Find where the given text appears and provide that cell's center as (X, Y) coordinate. 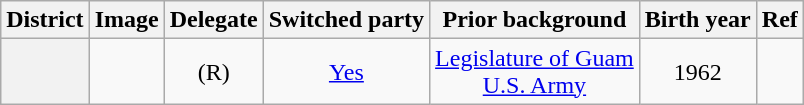
Ref (780, 20)
Legislature of GuamU.S. Army (535, 72)
Prior background (535, 20)
(R) (214, 72)
Yes (346, 72)
Image (126, 20)
Delegate (214, 20)
1962 (698, 72)
Switched party (346, 20)
District (45, 20)
Birth year (698, 20)
